Return the [X, Y] coordinate for the center point of the cell that contains the specified text.  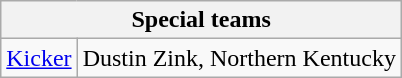
Special teams [202, 20]
Dustin Zink, Northern Kentucky [239, 58]
Kicker [39, 58]
